Find where the given text appears and provide that cell's center as [X, Y] coordinate. 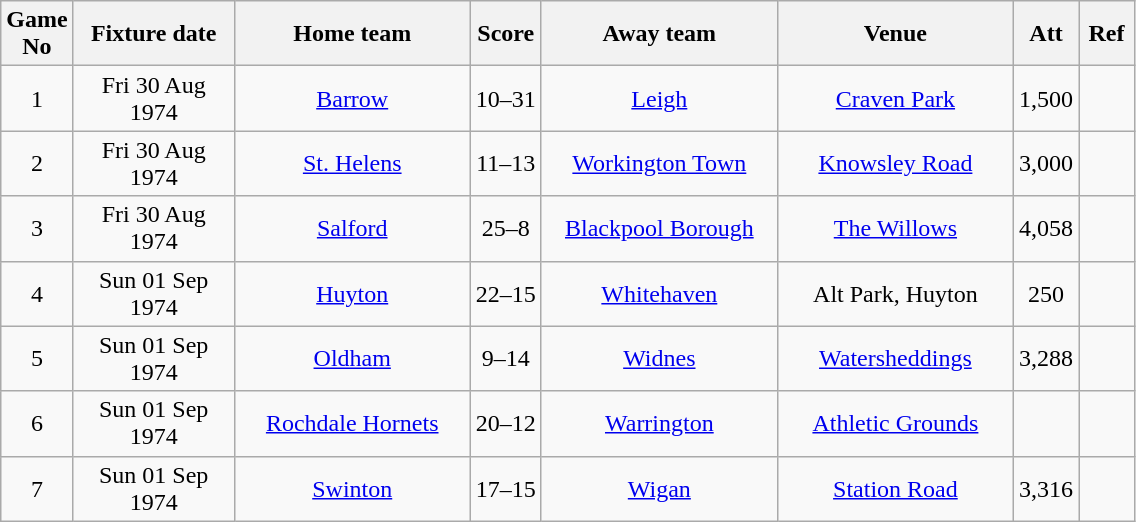
1,500 [1046, 98]
5 [37, 358]
Away team [659, 34]
Workington Town [659, 164]
Leigh [659, 98]
Widnes [659, 358]
Venue [895, 34]
Blackpool Borough [659, 228]
2 [37, 164]
Swinton [352, 488]
Game No [37, 34]
Wigan [659, 488]
Att [1046, 34]
17–15 [506, 488]
3,000 [1046, 164]
Huyton [352, 294]
3,316 [1046, 488]
The Willows [895, 228]
Alt Park, Huyton [895, 294]
Station Road [895, 488]
Whitehaven [659, 294]
20–12 [506, 424]
Fixture date [154, 34]
Home team [352, 34]
7 [37, 488]
Oldham [352, 358]
Athletic Grounds [895, 424]
9–14 [506, 358]
4 [37, 294]
250 [1046, 294]
4,058 [1046, 228]
Craven Park [895, 98]
1 [37, 98]
Knowsley Road [895, 164]
Rochdale Hornets [352, 424]
Score [506, 34]
St. Helens [352, 164]
25–8 [506, 228]
3 [37, 228]
Barrow [352, 98]
3,288 [1046, 358]
6 [37, 424]
Salford [352, 228]
Ref [1106, 34]
Watersheddings [895, 358]
Warrington [659, 424]
11–13 [506, 164]
22–15 [506, 294]
10–31 [506, 98]
